Output the (X, Y) coordinate of the center of the cell containing the given text.  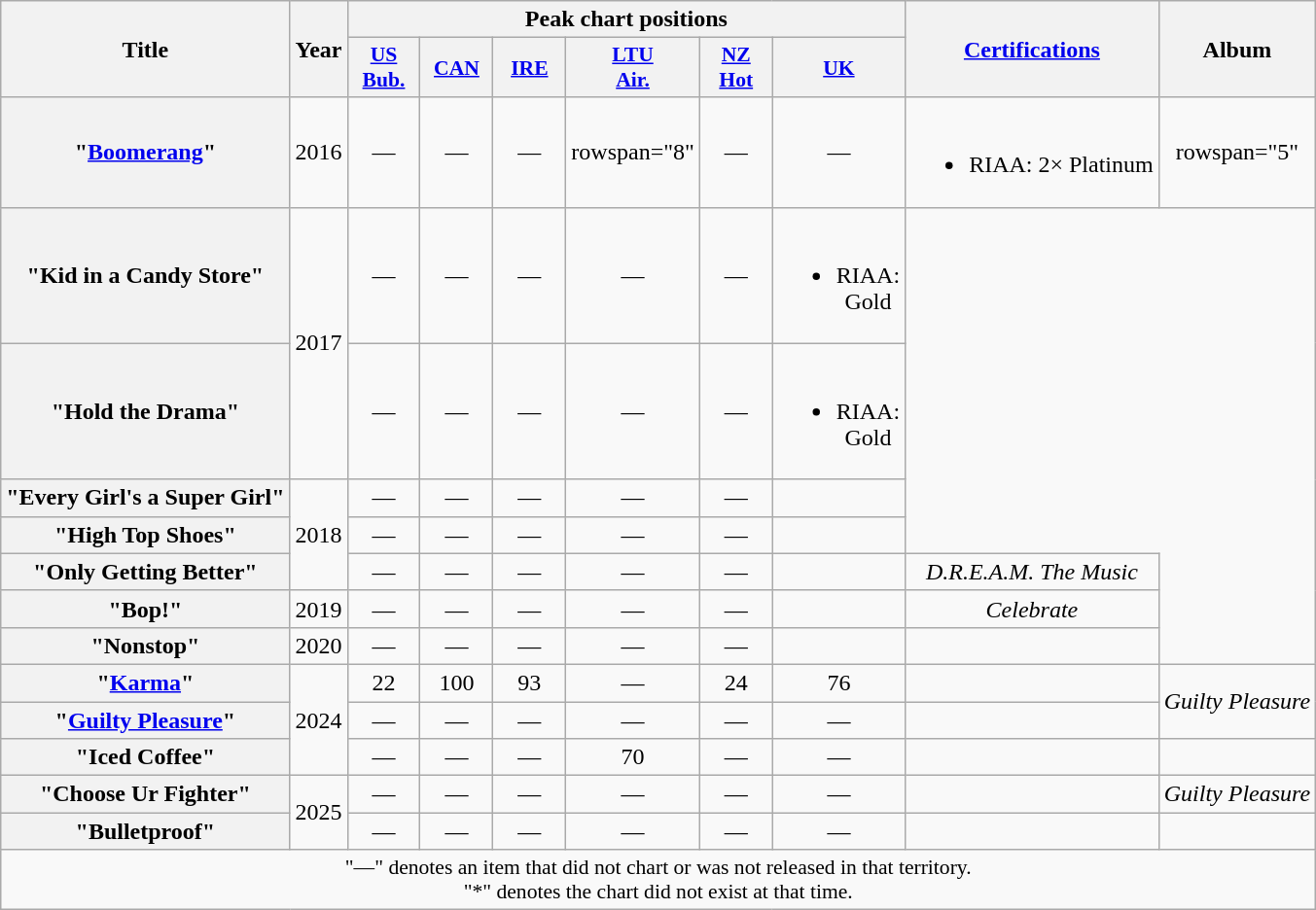
UK (838, 68)
76 (838, 682)
2020 (319, 646)
24 (735, 682)
"Choose Ur Fighter" (146, 794)
"Bop!" (146, 609)
Year (319, 49)
Certifications (1033, 49)
2017 (319, 343)
2018 (319, 535)
rowspan="8" (633, 152)
Celebrate (1033, 609)
2019 (319, 609)
Album (1237, 49)
"Guilty Pleasure" (146, 720)
RIAA: 2× Platinum (1033, 152)
"Hold the Drama" (146, 411)
D.R.E.A.M. The Music (1033, 572)
"Iced Coffee" (146, 757)
100 (457, 682)
2024 (319, 719)
"Nonstop" (146, 646)
93 (529, 682)
"—" denotes an item that did not chart or was not released in that territory."*" denotes the chart did not exist at that time. (658, 879)
"High Top Shoes" (146, 535)
LTUAir. (633, 68)
70 (633, 757)
"Kid in a Candy Store" (146, 275)
"Only Getting Better" (146, 572)
2016 (319, 152)
Title (146, 49)
"Every Girl's a Super Girl" (146, 498)
"Karma" (146, 682)
CAN (457, 68)
IRE (529, 68)
22 (383, 682)
2025 (319, 813)
rowspan="5" (1237, 152)
Peak chart positions (626, 19)
"Boomerang" (146, 152)
NZHot (735, 68)
"Bulletproof" (146, 831)
USBub. (383, 68)
